Detect which cell encompasses the target text, then output its (x, y) center coordinate. 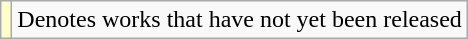
Denotes works that have not yet been released (240, 20)
